Extract the [x, y] coordinate from the center of the cell holding the provided text.  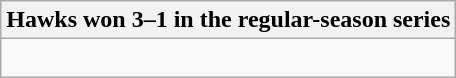
Hawks won 3–1 in the regular-season series [228, 20]
